Return the (X, Y) coordinate for the center point of the cell that contains the specified text.  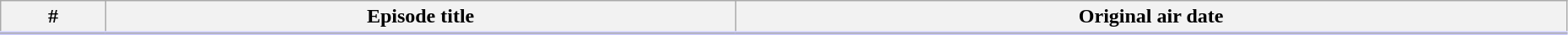
# (53, 17)
Episode title (420, 17)
Original air date (1150, 17)
